For the text-containing cell, return its midpoint in (X, Y) coordinate format. 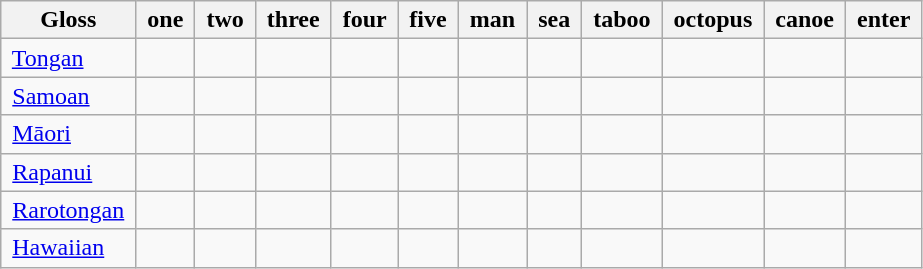
enter (884, 20)
Gloss (68, 20)
four (364, 20)
Rapanui (68, 172)
Māori (68, 134)
Rarotongan (68, 210)
taboo (622, 20)
two (225, 20)
octopus (713, 20)
one (166, 20)
man (492, 20)
sea (554, 20)
five (428, 20)
Tongan (68, 58)
canoe (805, 20)
Samoan (68, 96)
three (293, 20)
Hawaiian (68, 248)
